For the text-containing cell, return its midpoint in (x, y) coordinate format. 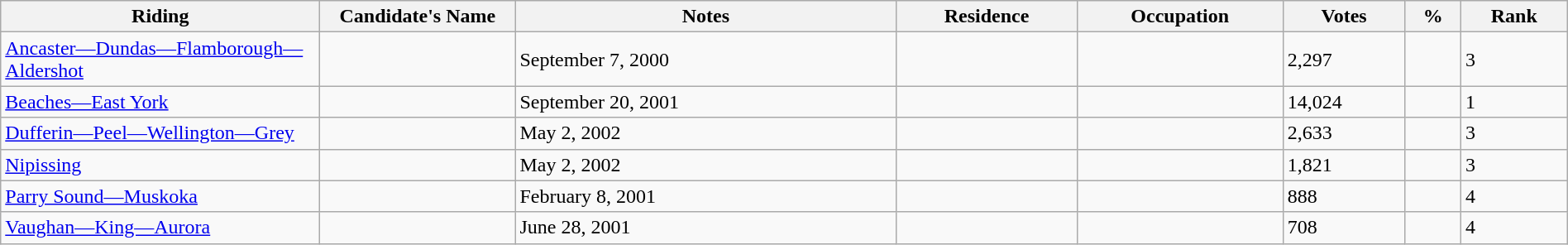
Riding (160, 17)
Beaches—East York (160, 102)
1 (1513, 102)
888 (1344, 196)
1,821 (1344, 165)
Ancaster—Dundas—Flamborough—Aldershot (160, 60)
708 (1344, 228)
Residence (987, 17)
14,024 (1344, 102)
Rank (1513, 17)
Occupation (1179, 17)
Votes (1344, 17)
February 8, 2001 (706, 196)
Parry Sound—Muskoka (160, 196)
Notes (706, 17)
September 7, 2000 (706, 60)
September 20, 2001 (706, 102)
% (1432, 17)
Dufferin—Peel—Wellington—Grey (160, 133)
June 28, 2001 (706, 228)
Candidate's Name (418, 17)
2,633 (1344, 133)
2,297 (1344, 60)
Nipissing (160, 165)
Vaughan—King—Aurora (160, 228)
